Provide the (x, y) coordinate of the cell's center where the given text is located.  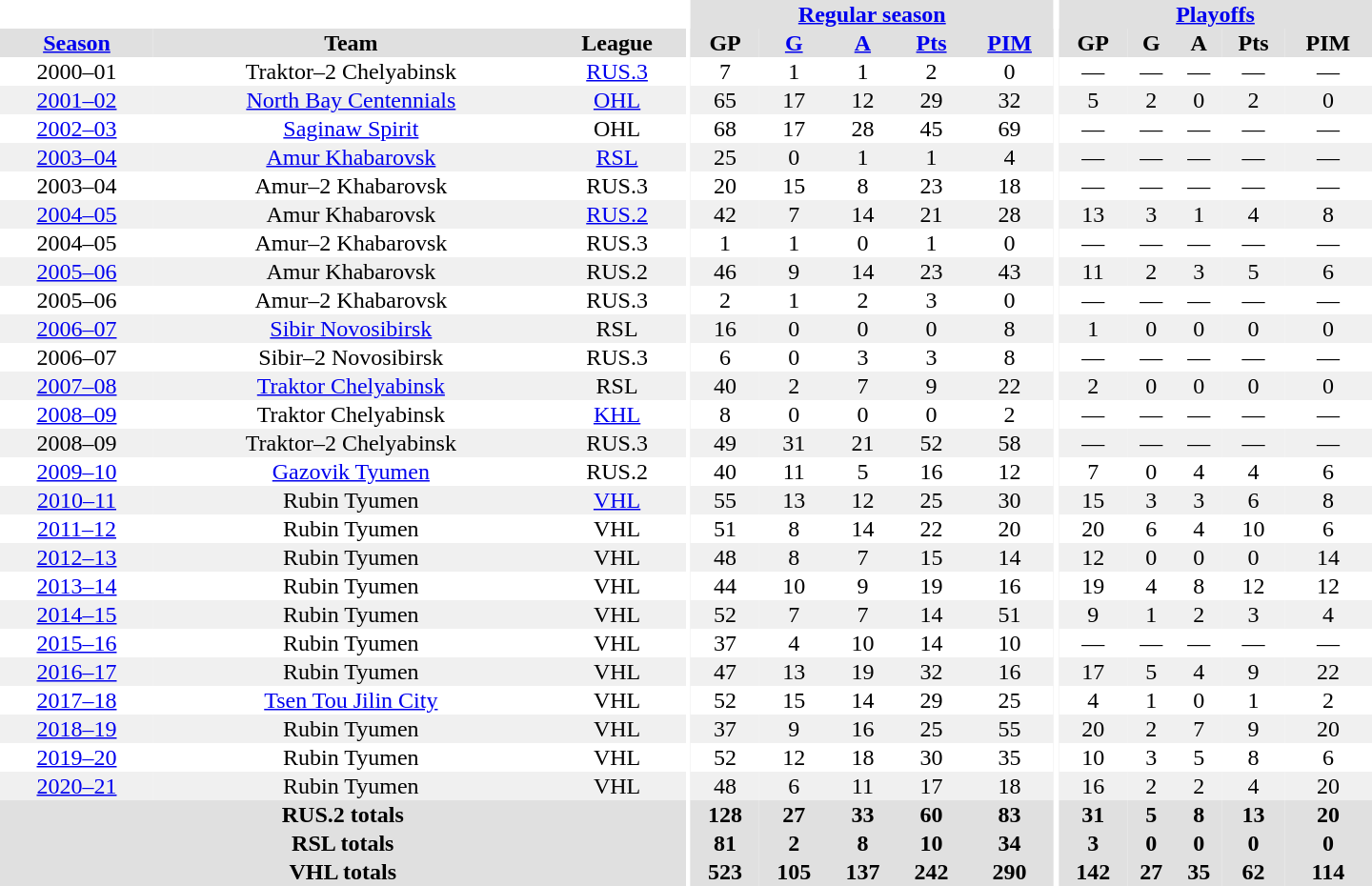
Regular season (873, 14)
2020–21 (76, 786)
44 (725, 586)
60 (931, 815)
105 (794, 872)
2019–20 (76, 757)
114 (1328, 872)
VHL totals (343, 872)
43 (1010, 272)
Saginaw Spirit (351, 129)
46 (725, 272)
2002–03 (76, 129)
68 (725, 129)
49 (725, 443)
83 (1010, 815)
RUS.2 totals (343, 815)
Sibir Novosibirsk (351, 329)
69 (1010, 129)
137 (862, 872)
2010–11 (76, 500)
42 (725, 214)
2013–14 (76, 586)
242 (931, 872)
58 (1010, 443)
523 (725, 872)
2017–18 (76, 700)
2016–17 (76, 672)
47 (725, 672)
45 (931, 129)
2012–13 (76, 557)
Tsen Tou Jilin City (351, 700)
142 (1093, 872)
81 (725, 843)
34 (1010, 843)
2014–15 (76, 614)
128 (725, 815)
2007–08 (76, 386)
North Bay Centennials (351, 100)
2015–16 (76, 643)
62 (1254, 872)
KHL (617, 414)
33 (862, 815)
2001–02 (76, 100)
Gazovik Tyumen (351, 472)
65 (725, 100)
Season (76, 43)
RSL totals (343, 843)
Team (351, 43)
2018–19 (76, 729)
League (617, 43)
Playoffs (1216, 14)
290 (1010, 872)
Sibir–2 Novosibirsk (351, 357)
2011–12 (76, 529)
2009–10 (76, 472)
2000–01 (76, 71)
